Output the (X, Y) coordinate of the center of the cell containing the given text.  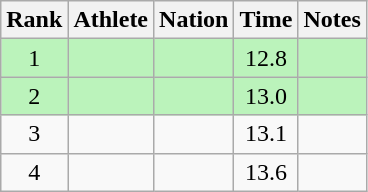
3 (34, 134)
Rank (34, 20)
Time (266, 20)
13.1 (266, 134)
Notes (332, 20)
12.8 (266, 58)
Athlete (111, 20)
13.0 (266, 96)
13.6 (266, 172)
4 (34, 172)
2 (34, 96)
Nation (194, 20)
1 (34, 58)
